Detect which cell encompasses the target text, then output its [X, Y] center coordinate. 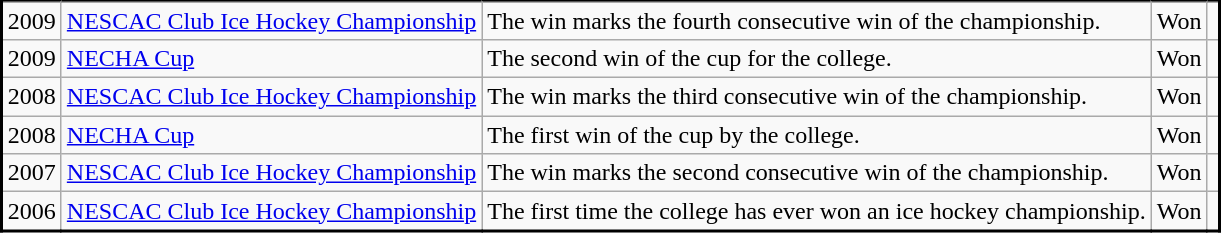
The win marks the fourth consecutive win of the championship. [817, 21]
The first time the college has ever won an ice hockey championship. [817, 212]
2007 [32, 173]
The second win of the cup for the college. [817, 59]
The win marks the third consecutive win of the championship. [817, 97]
2006 [32, 212]
The win marks the second consecutive win of the championship. [817, 173]
The first win of the cup by the college. [817, 135]
